Pinpoint the cell where the given text exists, returning its [x, y] midpoint coordinate. 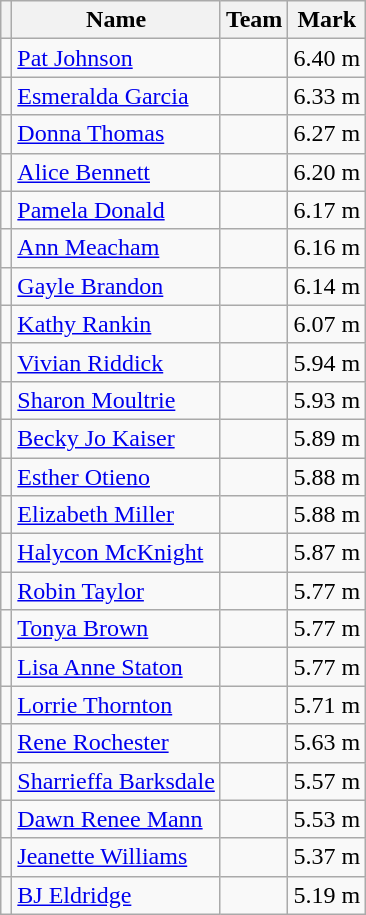
Dawn Renee Mann [116, 819]
Gayle Brandon [116, 286]
Name [116, 20]
Alice Bennett [116, 172]
5.93 m [327, 400]
Rene Rochester [116, 743]
Team [254, 20]
Esmeralda Garcia [116, 96]
Ann Meacham [116, 248]
5.71 m [327, 705]
6.17 m [327, 210]
Robin Taylor [116, 591]
5.94 m [327, 362]
Jeanette Williams [116, 857]
6.07 m [327, 324]
6.14 m [327, 286]
Halycon McKnight [116, 553]
6.27 m [327, 134]
Lisa Anne Staton [116, 667]
Esther Otieno [116, 477]
Sharon Moultrie [116, 400]
Lorrie Thornton [116, 705]
5.53 m [327, 819]
BJ Eldridge [116, 895]
6.33 m [327, 96]
5.19 m [327, 895]
Mark [327, 20]
6.40 m [327, 58]
Becky Jo Kaiser [116, 438]
Elizabeth Miller [116, 515]
5.57 m [327, 781]
5.37 m [327, 857]
Tonya Brown [116, 629]
Pamela Donald [116, 210]
5.63 m [327, 743]
Vivian Riddick [116, 362]
6.16 m [327, 248]
Kathy Rankin [116, 324]
5.87 m [327, 553]
6.20 m [327, 172]
Pat Johnson [116, 58]
Donna Thomas [116, 134]
5.89 m [327, 438]
Sharrieffa Barksdale [116, 781]
